For the text-containing cell, return its midpoint in [X, Y] coordinate format. 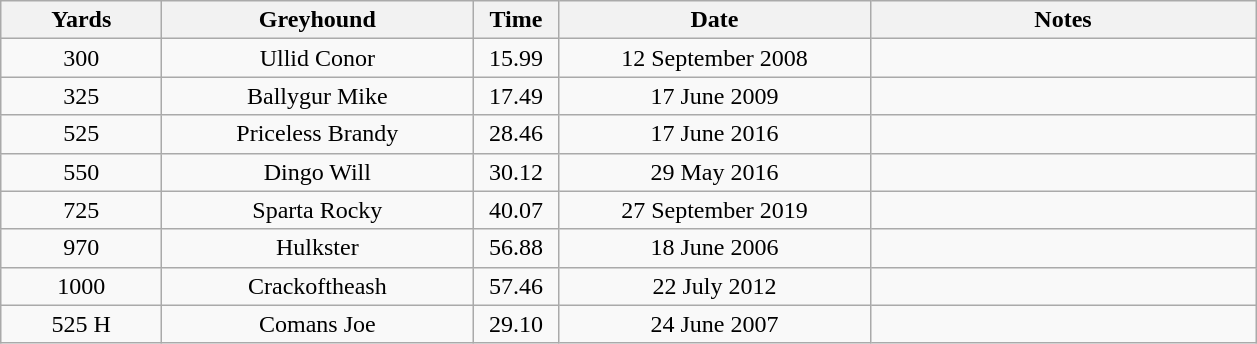
1000 [82, 286]
Time [516, 20]
Date [714, 20]
Yards [82, 20]
17.49 [516, 96]
22 July 2012 [714, 286]
Hulkster [318, 248]
24 June 2007 [714, 324]
30.12 [516, 172]
Sparta Rocky [318, 210]
17 June 2009 [714, 96]
Comans Joe [318, 324]
525 [82, 134]
300 [82, 58]
57.46 [516, 286]
27 September 2019 [714, 210]
970 [82, 248]
Dingo Will [318, 172]
17 June 2016 [714, 134]
56.88 [516, 248]
29 May 2016 [714, 172]
Notes [1063, 20]
Greyhound [318, 20]
29.10 [516, 324]
40.07 [516, 210]
Crackoftheash [318, 286]
Ullid Conor [318, 58]
525 H [82, 324]
325 [82, 96]
18 June 2006 [714, 248]
725 [82, 210]
550 [82, 172]
Priceless Brandy [318, 134]
Ballygur Mike [318, 96]
28.46 [516, 134]
15.99 [516, 58]
12 September 2008 [714, 58]
